For the text-containing cell, return its midpoint in [x, y] coordinate format. 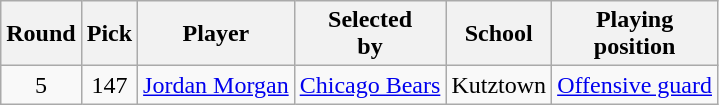
Kutztown [499, 85]
Round [41, 34]
147 [109, 85]
Selected by [370, 34]
Jordan Morgan [216, 85]
Offensive guard [635, 85]
5 [41, 85]
Playing position [635, 34]
Player [216, 34]
Chicago Bears [370, 85]
School [499, 34]
Pick [109, 34]
